Extract the [X, Y] coordinate from the center of the cell holding the provided text.  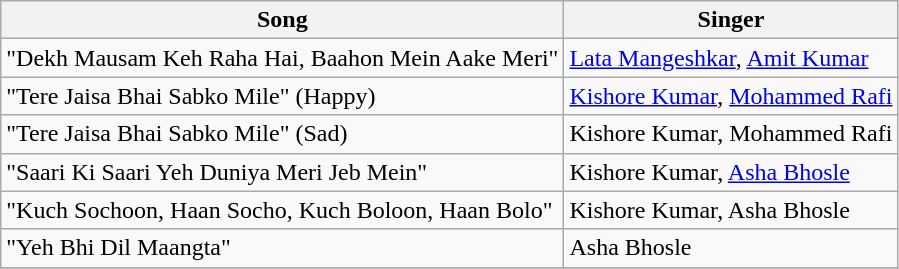
Singer [731, 20]
Song [282, 20]
Asha Bhosle [731, 248]
"Tere Jaisa Bhai Sabko Mile" (Sad) [282, 134]
"Yeh Bhi Dil Maangta" [282, 248]
Lata Mangeshkar, Amit Kumar [731, 58]
"Dekh Mausam Keh Raha Hai, Baahon Mein Aake Meri" [282, 58]
"Saari Ki Saari Yeh Duniya Meri Jeb Mein" [282, 172]
"Kuch Sochoon, Haan Socho, Kuch Boloon, Haan Bolo" [282, 210]
"Tere Jaisa Bhai Sabko Mile" (Happy) [282, 96]
